Identify which cell holds the provided text, then report its [x, y] central coordinate. 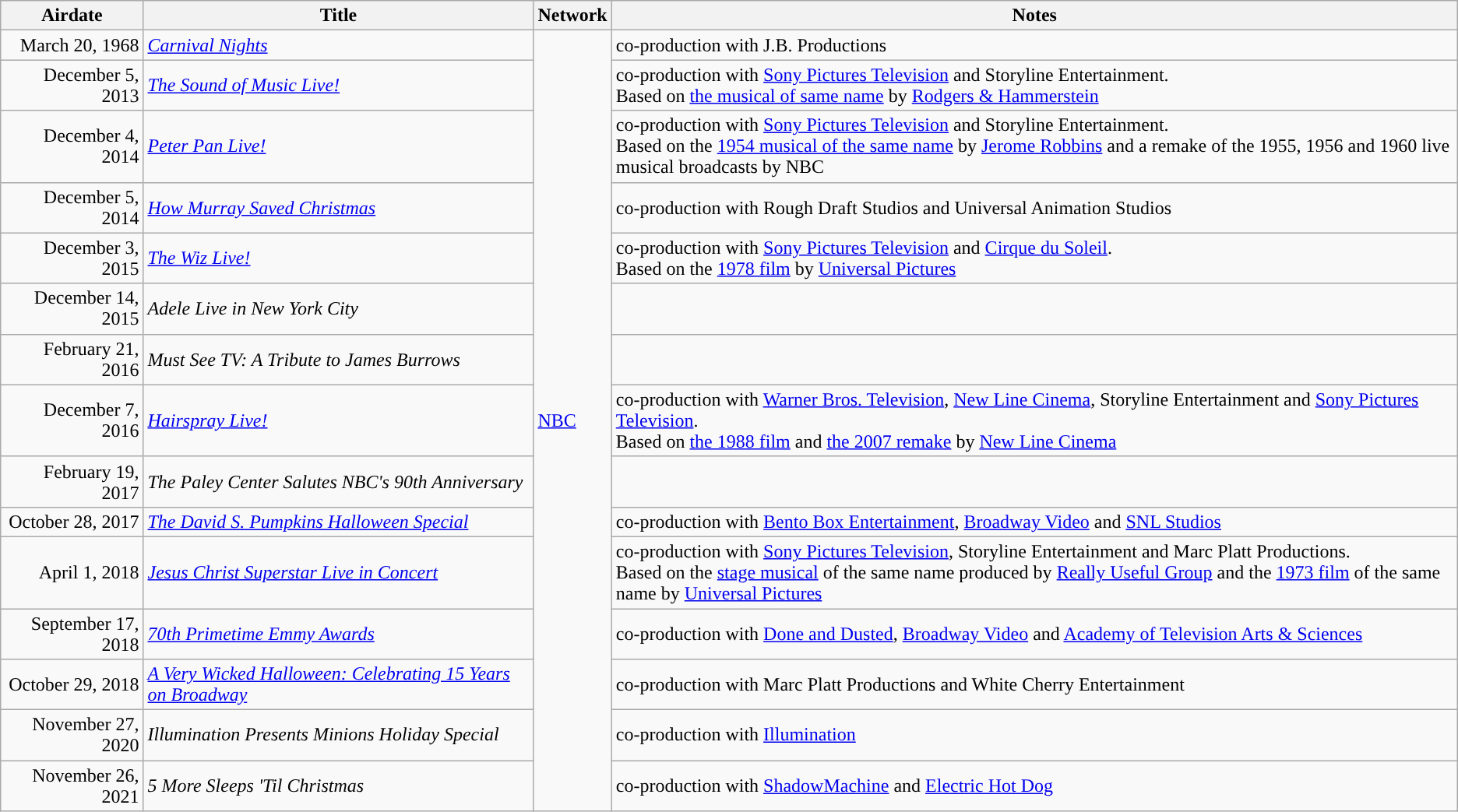
March 20, 1968 [72, 45]
co-production with ShadowMachine and Electric Hot Dog [1034, 786]
November 27, 2020 [72, 735]
December 5, 2013 [72, 86]
The David S. Pumpkins Halloween Special [338, 522]
December 14, 2015 [72, 308]
February 21, 2016 [72, 360]
co-production with J.B. Productions [1034, 45]
co-production with Done and Dusted, Broadway Video and Academy of Television Arts & Sciences [1034, 634]
Must See TV: A Tribute to James Burrows [338, 360]
A Very Wicked Halloween: Celebrating 15 Years on Broadway [338, 685]
Peter Pan Live! [338, 146]
December 3, 2015 [72, 258]
co-production with Sony Pictures Television and Storyline Entertainment.Based on the musical of same name by Rodgers & Hammerstein [1034, 86]
The Wiz Live! [338, 258]
December 5, 2014 [72, 207]
December 4, 2014 [72, 146]
NBC [572, 420]
Title [338, 16]
September 17, 2018 [72, 634]
October 29, 2018 [72, 685]
October 28, 2017 [72, 522]
Illumination Presents Minions Holiday Special [338, 735]
Notes [1034, 16]
co-production with Marc Platt Productions and White Cherry Entertainment [1034, 685]
70th Primetime Emmy Awards [338, 634]
co-production with Bento Box Entertainment, Broadway Video and SNL Studios [1034, 522]
February 19, 2017 [72, 481]
co-production with Sony Pictures Television and Cirque du Soleil.Based on the 1978 film by Universal Pictures [1034, 258]
December 7, 2016 [72, 420]
Airdate [72, 16]
April 1, 2018 [72, 572]
Network [572, 16]
Adele Live in New York City [338, 308]
co-production with Illumination [1034, 735]
The Paley Center Salutes NBC's 90th Anniversary [338, 481]
5 More Sleeps 'Til Christmas [338, 786]
Carnival Nights [338, 45]
The Sound of Music Live! [338, 86]
November 26, 2021 [72, 786]
Jesus Christ Superstar Live in Concert [338, 572]
Hairspray Live! [338, 420]
co-production with Rough Draft Studios and Universal Animation Studios [1034, 207]
How Murray Saved Christmas [338, 207]
